For the text-containing cell, return its midpoint in [x, y] coordinate format. 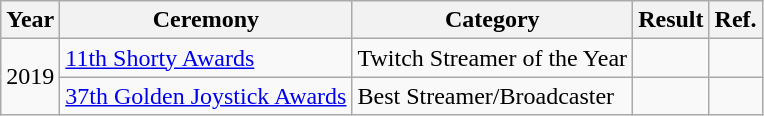
Category [492, 20]
Best Streamer/Broadcaster [492, 96]
Ceremony [206, 20]
2019 [30, 77]
11th Shorty Awards [206, 58]
Result [671, 20]
Ref. [736, 20]
Year [30, 20]
Twitch Streamer of the Year [492, 58]
37th Golden Joystick Awards [206, 96]
